Return [X, Y] of the center of cell containing provided text 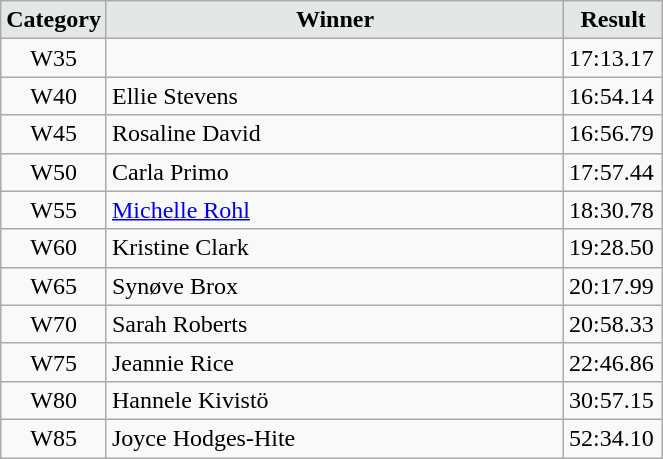
20:17.99 [614, 286]
18:30.78 [614, 210]
Sarah Roberts [334, 324]
W35 [54, 58]
Result [614, 20]
Carla Primo [334, 172]
W55 [54, 210]
Winner [334, 20]
Jeannie Rice [334, 362]
Hannele Kivistö [334, 400]
17:57.44 [614, 172]
Kristine Clark [334, 248]
Category [54, 20]
W85 [54, 438]
W50 [54, 172]
W60 [54, 248]
W70 [54, 324]
Joyce Hodges-Hite [334, 438]
W65 [54, 286]
Rosaline David [334, 134]
19:28.50 [614, 248]
20:58.33 [614, 324]
Ellie Stevens [334, 96]
52:34.10 [614, 438]
16:56.79 [614, 134]
Michelle Rohl [334, 210]
W45 [54, 134]
17:13.17 [614, 58]
22:46.86 [614, 362]
Synøve Brox [334, 286]
W75 [54, 362]
30:57.15 [614, 400]
W40 [54, 96]
W80 [54, 400]
16:54.14 [614, 96]
